Identify which cell holds the provided text, then report its (x, y) central coordinate. 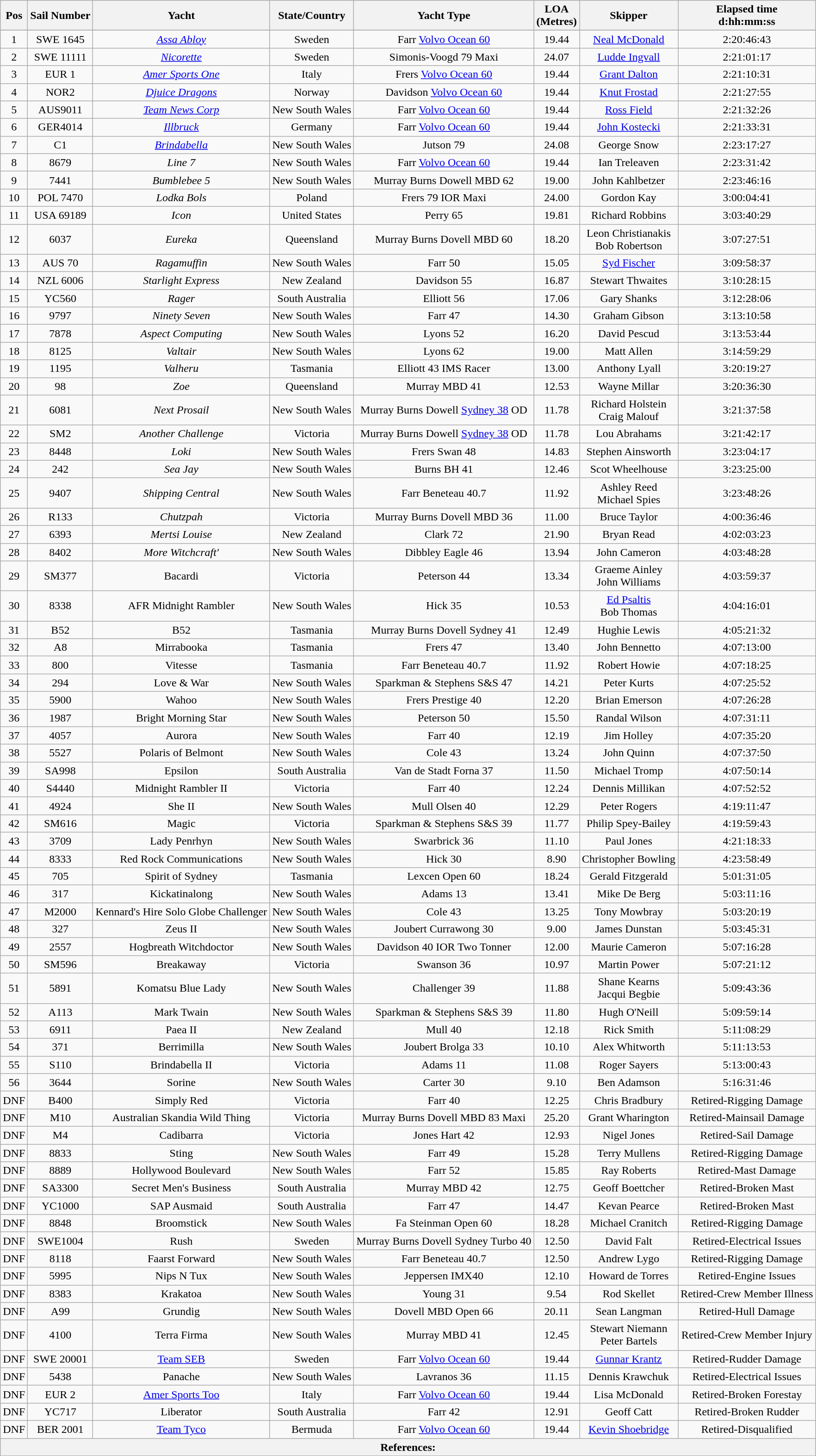
Kevin Shoebridge (629, 1429)
Retired-Crew Member Illness (747, 1294)
Richard Holstein Craig Malouf (629, 410)
4100 (60, 1335)
24.00 (557, 197)
3:12:28:06 (747, 298)
8125 (60, 351)
705 (60, 876)
56 (14, 1082)
Murray Burns Dovell MBD 60 (444, 239)
13.24 (557, 753)
3:09:58:37 (747, 263)
5:07:16:28 (747, 947)
Swarbrick 36 (444, 841)
Lyons 52 (444, 333)
47 (14, 912)
Retired-Crew Member Injury (747, 1335)
4:21:18:33 (747, 841)
4:07:26:28 (747, 700)
YC1000 (60, 1206)
Simonis-Voogd 79 Maxi (444, 57)
2:21:32:26 (747, 110)
Retired-Hull Damage (747, 1311)
11.77 (557, 823)
Sorine (181, 1082)
Ninety Seven (181, 316)
2:21:27:55 (747, 92)
2 (14, 57)
Hogbreath Witchdoctor (181, 947)
12 (14, 239)
John Cameron (629, 552)
Icon (181, 215)
11.15 (557, 1376)
Mertsi Louise (181, 534)
Frers Swan 48 (444, 451)
Retired-Rudder Damage (747, 1359)
Another Challenge (181, 434)
AFR Midnight Rambler (181, 606)
12.91 (557, 1412)
8333 (60, 859)
3:03:40:29 (747, 215)
Murray Burns Dovell Sydney 41 (444, 630)
14 (14, 281)
3:23:48:26 (747, 493)
EUR 1 (60, 74)
Randal Wilson (629, 718)
13 (14, 263)
7441 (60, 180)
11 (14, 215)
6081 (60, 410)
Matt Allen (629, 351)
M4 (60, 1135)
Farr 52 (444, 1171)
Loki (181, 451)
Murray MBD 42 (444, 1188)
8118 (60, 1259)
Adams 11 (444, 1065)
4 (14, 92)
15.05 (557, 263)
Grundig (181, 1311)
Australian Skandia Wild Thing (181, 1117)
2557 (60, 947)
21 (14, 410)
51 (14, 988)
3 (14, 74)
28 (14, 552)
9 (14, 180)
12.20 (557, 700)
Gunnar Krantz (629, 1359)
Young 31 (444, 1294)
3:20:36:30 (747, 386)
2:21:33:31 (747, 127)
SAP Ausmaid (181, 1206)
13.25 (557, 912)
Valheru (181, 369)
Retired-Sail Damage (747, 1135)
Perry 65 (444, 215)
Hugh O'Neill (629, 1012)
R133 (60, 517)
Wahoo (181, 700)
4:07:52:52 (747, 788)
SM596 (60, 964)
Poland (312, 197)
Cadibarra (181, 1135)
3:13:53:44 (747, 333)
Ross Field (629, 110)
294 (60, 683)
3:10:28:15 (747, 281)
YC717 (60, 1412)
5:09:59:14 (747, 1012)
46 (14, 894)
12.10 (557, 1276)
Philip Spey-Bailey (629, 823)
5438 (60, 1376)
32 (14, 648)
5:11:13:53 (747, 1047)
Zeus II (181, 929)
Eureka (181, 239)
Sean Langman (629, 1311)
John Kahlbetzer (629, 180)
10.97 (557, 964)
Brindabella II (181, 1065)
8383 (60, 1294)
Spirit of Sydney (181, 876)
Martin Power (629, 964)
35 (14, 700)
Gerald Fitzgerald (629, 876)
B400 (60, 1100)
2:20:46:43 (747, 39)
19 (14, 369)
Murray Burns Dovell MBD 36 (444, 517)
Murray Burns Dovell MBD 83 Maxi (444, 1117)
Joubert Currawong 30 (444, 929)
Hughie Lewis (629, 630)
Sting (181, 1153)
Peter Rogers (629, 806)
4:02:03:23 (747, 534)
Stephen Ainsworth (629, 451)
Shane Kearns Jacqui Begbie (629, 988)
52 (14, 1012)
5:03:11:16 (747, 894)
13.94 (557, 552)
15.28 (557, 1153)
Retired-Mast Damage (747, 1171)
2:21:01:17 (747, 57)
Grant Wharington (629, 1117)
317 (60, 894)
13.00 (557, 369)
Djuice Dragons (181, 92)
NZL 6006 (60, 281)
United States (312, 215)
Lisa McDonald (629, 1394)
Zoe (181, 386)
SM377 (60, 576)
4:07:37:50 (747, 753)
17 (14, 333)
16 (14, 316)
SM2 (60, 434)
50 (14, 964)
9.00 (557, 929)
12.49 (557, 630)
Liberator (181, 1412)
Bacardi (181, 576)
9407 (60, 493)
Team Tyco (181, 1429)
Simply Red (181, 1100)
4:03:59:37 (747, 576)
15.50 (557, 718)
Syd Fischer (629, 263)
Richard Robbins (629, 215)
3:21:42:17 (747, 434)
5:13:00:43 (747, 1065)
Yacht Type (444, 16)
12.24 (557, 788)
Nigel Jones (629, 1135)
Elliott 43 IMS Racer (444, 369)
Mull 40 (444, 1030)
371 (60, 1047)
12.19 (557, 735)
Broomstick (181, 1223)
Scot Wheelhouse (629, 469)
George Snow (629, 145)
8448 (60, 451)
11.88 (557, 988)
98 (60, 386)
21.90 (557, 534)
3:13:10:58 (747, 316)
Alex Whitworth (629, 1047)
5995 (60, 1276)
Dibbley Eagle 46 (444, 552)
Stewart Thwaites (629, 281)
Van de Stadt Forna 37 (444, 771)
2:23:46:16 (747, 180)
Terry Mullens (629, 1153)
12.93 (557, 1135)
11.50 (557, 771)
Jutson 79 (444, 145)
5:11:08:29 (747, 1030)
Chutzpah (181, 517)
Paea II (181, 1030)
7878 (60, 333)
24.07 (557, 57)
Polaris of Belmont (181, 753)
Lexcen Open 60 (444, 876)
Epsilon (181, 771)
22 (14, 434)
Hick 35 (444, 606)
Love & War (181, 683)
Bermuda (312, 1429)
4:03:48:28 (747, 552)
4:07:35:20 (747, 735)
Leon Christianakis Bob Robertson (629, 239)
Kevan Pearce (629, 1206)
55 (14, 1065)
SM616 (60, 823)
Howard de Torres (629, 1276)
Red Rock Communications (181, 859)
Yacht (181, 16)
Elapsed time d:hh:mm:ss (747, 16)
7 (14, 145)
20.11 (557, 1311)
Ray Roberts (629, 1171)
Rush (181, 1241)
Nips N Tux (181, 1276)
Davidson Volvo Ocean 60 (444, 92)
Dennis Millikan (629, 788)
5527 (60, 753)
Roger Sayers (629, 1065)
4:05:21:32 (747, 630)
10.10 (557, 1047)
Clark 72 (444, 534)
Starlight Express (181, 281)
M2000 (60, 912)
25.20 (557, 1117)
Brian Emerson (629, 700)
Wayne Millar (629, 386)
Terra Firma (181, 1335)
Graeme Ainley John Williams (629, 576)
11.08 (557, 1065)
Rager (181, 298)
Murray Burns Dovell Sydney Turbo 40 (444, 1241)
Shipping Central (181, 493)
Paul Jones (629, 841)
13.40 (557, 648)
Aspect Computing (181, 333)
Aurora (181, 735)
Carter 30 (444, 1082)
48 (14, 929)
Pos (14, 16)
25 (14, 493)
11.00 (557, 517)
12.53 (557, 386)
M10 (60, 1117)
Sail Number (60, 16)
Davidson 40 IOR Two Tonner (444, 947)
Panache (181, 1376)
Lyons 62 (444, 351)
20 (14, 386)
1195 (60, 369)
27 (14, 534)
SA998 (60, 771)
3:14:59:29 (747, 351)
5891 (60, 988)
Gordon Kay (629, 197)
Retired-Engine Issues (747, 1276)
YC560 (60, 298)
Ed Psaltis Bob Thomas (629, 606)
Tony Mowbray (629, 912)
45 (14, 876)
Retired-Broken Forestay (747, 1394)
18.24 (557, 876)
Skipper (629, 16)
13.41 (557, 894)
Frers 47 (444, 648)
Fa Steinman Open 60 (444, 1223)
Jim Holley (629, 735)
36 (14, 718)
SA3300 (60, 1188)
41 (14, 806)
327 (60, 929)
Sea Jay (181, 469)
5:01:31:05 (747, 876)
2:23:31:42 (747, 162)
Robert Howie (629, 665)
References: (408, 1447)
34 (14, 683)
4057 (60, 735)
Krakatoa (181, 1294)
David Pescud (629, 333)
Grant Dalton (629, 74)
Chris Bradbury (629, 1100)
Bumblebee 5 (181, 180)
5:03:45:31 (747, 929)
12.45 (557, 1335)
4:07:18:25 (747, 665)
5 (14, 110)
John Bennetto (629, 648)
Retired-Disqualified (747, 1429)
18.20 (557, 239)
12.25 (557, 1100)
18.28 (557, 1223)
Rod Skellet (629, 1294)
2:21:10:31 (747, 74)
4924 (60, 806)
Secret Men's Business (181, 1188)
8402 (60, 552)
Ludde Ingvall (629, 57)
Lady Penrhyn (181, 841)
Farr 42 (444, 1412)
Elliott 56 (444, 298)
6393 (60, 534)
39 (14, 771)
James Dunstan (629, 929)
Ashley Reed Michael Spies (629, 493)
8.90 (557, 859)
Murray Burns Dowell MBD 62 (444, 180)
A8 (60, 648)
Brindabella (181, 145)
SWE 20001 (60, 1359)
11.80 (557, 1012)
Frers Prestige 40 (444, 700)
8 (14, 162)
Illbruck (181, 127)
9797 (60, 316)
Assa Abloy (181, 39)
Stewart Niemann Peter Bartels (629, 1335)
Frers Volvo Ocean 60 (444, 74)
14.21 (557, 683)
19.81 (557, 215)
12.46 (557, 469)
David Falt (629, 1241)
Michael Cranitch (629, 1223)
49 (14, 947)
43 (14, 841)
4:07:25:52 (747, 683)
1987 (60, 718)
Midnight Rambler II (181, 788)
Sparkman & Stephens S&S 47 (444, 683)
S4440 (60, 788)
14.83 (557, 451)
Bruce Taylor (629, 517)
8679 (60, 162)
38 (14, 753)
Retired-Mainsail Damage (747, 1117)
17.06 (557, 298)
Graham Gibson (629, 316)
18 (14, 351)
11.10 (557, 841)
31 (14, 630)
Team News Corp (181, 110)
A99 (60, 1311)
4:07:31:11 (747, 718)
Anthony Lyall (629, 369)
Ragamuffin (181, 263)
Kickatinalong (181, 894)
26 (14, 517)
12.00 (557, 947)
15 (14, 298)
44 (14, 859)
6 (14, 127)
Hick 30 (444, 859)
Bright Morning Star (181, 718)
SWE 1645 (60, 39)
9.54 (557, 1294)
Swanson 36 (444, 964)
Burns BH 41 (444, 469)
33 (14, 665)
SWE1004 (60, 1241)
Vitesse (181, 665)
A113 (60, 1012)
Dennis Krawchuk (629, 1376)
10.53 (557, 606)
37 (14, 735)
5:16:31:46 (747, 1082)
Komatsu Blue Lady (181, 988)
Farr 50 (444, 263)
4:07:13:00 (747, 648)
3:21:37:58 (747, 410)
30 (14, 606)
42 (14, 823)
Jeppersen IMX40 (444, 1276)
SWE 11111 (60, 57)
242 (60, 469)
53 (14, 1030)
Dovell MBD Open 66 (444, 1311)
6037 (60, 239)
Mirrabooka (181, 648)
BER 2001 (60, 1429)
AUS 70 (60, 263)
3709 (60, 841)
Maurie Cameron (629, 947)
3:00:04:41 (747, 197)
800 (60, 665)
LOA (Metres) (557, 16)
24 (14, 469)
29 (14, 576)
1 (14, 39)
Michael Tromp (629, 771)
POL 7470 (60, 197)
S110 (60, 1065)
Neal McDonald (629, 39)
3644 (60, 1082)
Mull Olsen 40 (444, 806)
Mike De Berg (629, 894)
Bryan Read (629, 534)
14.30 (557, 316)
Amer Sports One (181, 74)
54 (14, 1047)
Davidson 55 (444, 281)
6911 (60, 1030)
AUS9011 (60, 110)
8338 (60, 606)
She II (181, 806)
Peterson 44 (444, 576)
Line 7 (181, 162)
8833 (60, 1153)
Ben Adamson (629, 1082)
Andrew Lygo (629, 1259)
EUR 2 (60, 1394)
Valtair (181, 351)
GER4014 (60, 127)
5:07:21:12 (747, 964)
8848 (60, 1223)
23 (14, 451)
9.10 (557, 1082)
12.18 (557, 1030)
3:07:27:51 (747, 239)
15.85 (557, 1171)
5:03:20:19 (747, 912)
5900 (60, 700)
Lou Abrahams (629, 434)
Peter Kurts (629, 683)
Lodka Bols (181, 197)
Jones Hart 42 (444, 1135)
12.29 (557, 806)
24.08 (557, 145)
3:20:19:27 (747, 369)
John Quinn (629, 753)
3:23:04:17 (747, 451)
4:19:11:47 (747, 806)
Joubert Brolga 33 (444, 1047)
4:07:50:14 (747, 771)
Hollywood Boulevard (181, 1171)
5:09:43:36 (747, 988)
Norway (312, 92)
2:23:17:27 (747, 145)
John Kostecki (629, 127)
Retired-Broken Rudder (747, 1412)
Peterson 50 (444, 718)
Geoff Boettcher (629, 1188)
Lavranos 36 (444, 1376)
4:00:36:46 (747, 517)
Frers 79 IOR Maxi (444, 197)
12.75 (557, 1188)
Amer Sports Too (181, 1394)
More Witchcraft' (181, 552)
Knut Frostad (629, 92)
NOR2 (60, 92)
Mark Twain (181, 1012)
Magic (181, 823)
Christopher Bowling (629, 859)
Faarst Forward (181, 1259)
Breakaway (181, 964)
8889 (60, 1171)
4:23:58:49 (747, 859)
Next Prosail (181, 410)
Germany (312, 127)
16.20 (557, 333)
C1 (60, 145)
13.34 (557, 576)
3:23:25:00 (747, 469)
14.47 (557, 1206)
40 (14, 788)
State/Country (312, 16)
USA 69189 (60, 215)
Challenger 39 (444, 988)
Farr 49 (444, 1153)
Gary Shanks (629, 298)
Rick Smith (629, 1030)
Geoff Catt (629, 1412)
Berrimilla (181, 1047)
4:19:59:43 (747, 823)
Team SEB (181, 1359)
Adams 13 (444, 894)
16.87 (557, 281)
10 (14, 197)
4:04:16:01 (747, 606)
Ian Treleaven (629, 162)
Nicorette (181, 57)
Kennard's Hire Solo Globe Challenger (181, 912)
